Provide the (X, Y) coordinate of the cell's center where the given text is located.  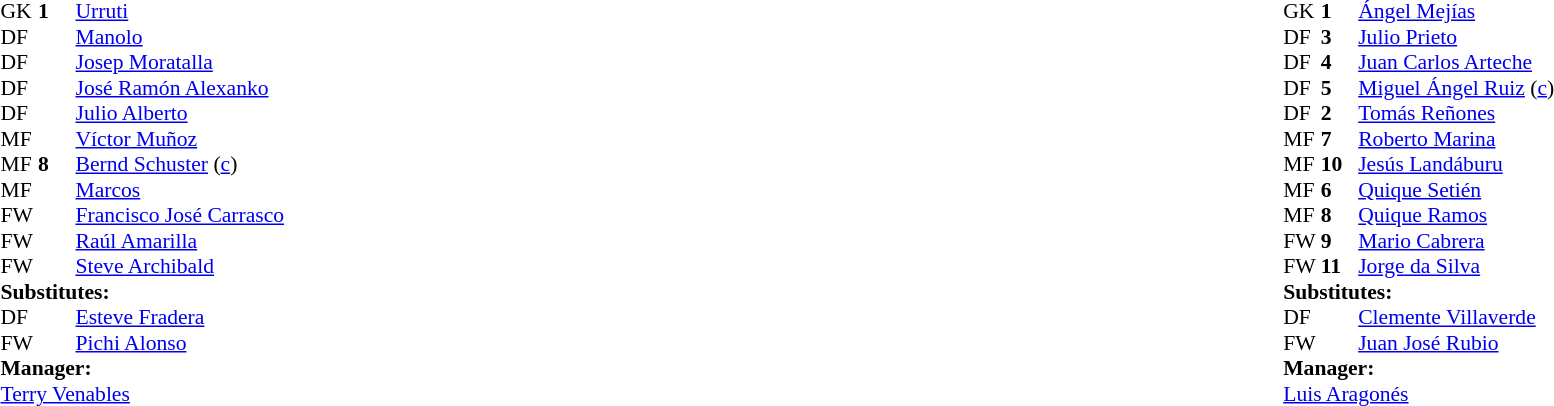
Josep Moratalla (180, 63)
Francisco José Carrasco (180, 215)
Mario Cabrera (1456, 241)
Juan José Rubio (1456, 343)
4 (1340, 63)
7 (1340, 139)
Quique Setién (1456, 190)
Raúl Amarilla (180, 241)
Quique Ramos (1456, 215)
Jesús Landáburu (1456, 165)
Julio Alberto (180, 113)
9 (1340, 241)
Steve Archibald (180, 267)
3 (1340, 37)
Víctor Muñoz (180, 139)
Marcos (180, 190)
Roberto Marina (1456, 139)
11 (1340, 267)
Manolo (180, 37)
Tomás Reñones (1456, 113)
José Ramón Alexanko (180, 88)
Miguel Ángel Ruiz (c) (1456, 88)
5 (1340, 88)
Julio Prieto (1456, 37)
Juan Carlos Arteche (1456, 63)
10 (1340, 165)
Esteve Fradera (180, 317)
2 (1340, 113)
Pichi Alonso (180, 343)
Bernd Schuster (c) (180, 165)
Clemente Villaverde (1456, 317)
Jorge da Silva (1456, 267)
6 (1340, 190)
